Detect which cell encompasses the target text, then output its (x, y) center coordinate. 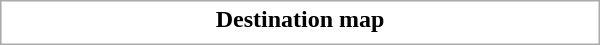
Destination map (300, 19)
